Scan for the cell matching the given text and deliver its [X, Y] coordinate at center. 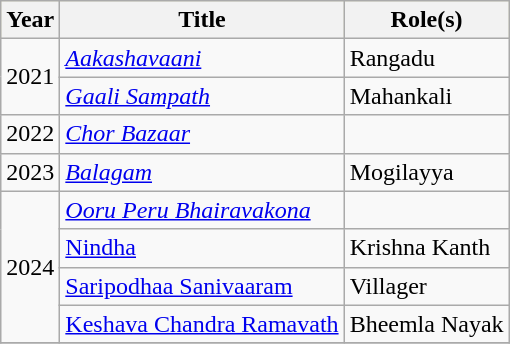
2021 [30, 77]
Chor Bazaar [202, 134]
2022 [30, 134]
Krishna Kanth [426, 248]
Ooru Peru Bhairavakona [202, 210]
Mogilayya [426, 172]
Keshava Chandra Ramavath [202, 324]
2023 [30, 172]
Bheemla Nayak [426, 324]
Year [30, 20]
Aakashavaani [202, 58]
Role(s) [426, 20]
Villager [426, 286]
Rangadu [426, 58]
Nindha [202, 248]
Saripodhaa Sanivaaram [202, 286]
2024 [30, 267]
Mahankali [426, 96]
Gaali Sampath [202, 96]
Title [202, 20]
Balagam [202, 172]
